Scan for the cell matching the given text and deliver its [x, y] coordinate at center. 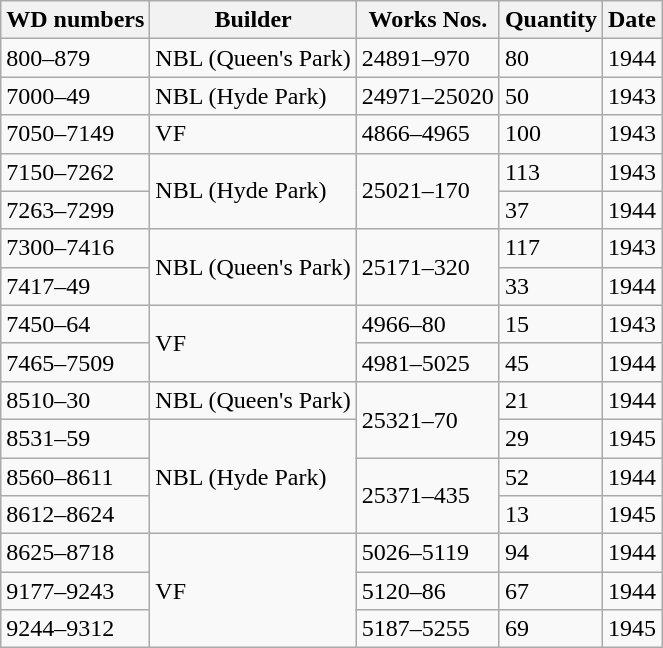
45 [550, 362]
8560–8611 [76, 477]
33 [550, 286]
4866–4965 [428, 134]
5187–5255 [428, 629]
7300–7416 [76, 248]
8510–30 [76, 400]
Works Nos. [428, 20]
Date [632, 20]
100 [550, 134]
37 [550, 210]
67 [550, 591]
8531–59 [76, 438]
50 [550, 96]
29 [550, 438]
52 [550, 477]
8625–8718 [76, 553]
7050–7149 [76, 134]
8612–8624 [76, 515]
7000–49 [76, 96]
7450–64 [76, 324]
4966–80 [428, 324]
117 [550, 248]
4981–5025 [428, 362]
24891–970 [428, 58]
25021–170 [428, 191]
9244–9312 [76, 629]
13 [550, 515]
5026–5119 [428, 553]
7150–7262 [76, 172]
7263–7299 [76, 210]
5120–86 [428, 591]
24971–25020 [428, 96]
15 [550, 324]
94 [550, 553]
25321–70 [428, 419]
25171–320 [428, 267]
Quantity [550, 20]
80 [550, 58]
9177–9243 [76, 591]
113 [550, 172]
21 [550, 400]
7417–49 [76, 286]
69 [550, 629]
800–879 [76, 58]
Builder [253, 20]
WD numbers [76, 20]
7465–7509 [76, 362]
25371–435 [428, 496]
